Provide the [X, Y] coordinate of the cell's center where the given text is located.  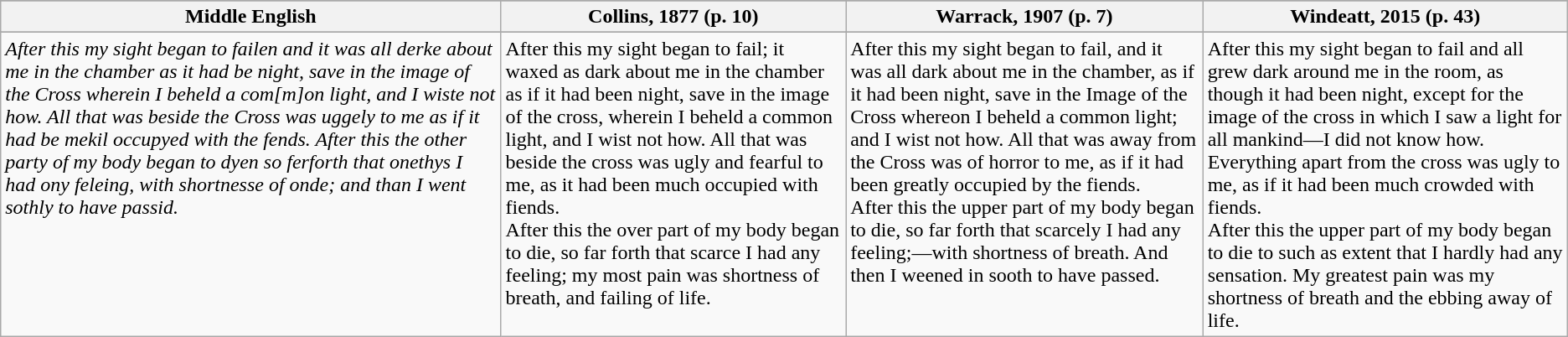
Middle English [251, 17]
Collins, 1877 (p. 10) [673, 17]
Windeatt, 2015 (p. 43) [1385, 17]
Warrack, 1907 (p. 7) [1025, 17]
